Provide the (x, y) coordinate of the cell's center where the given text is located.  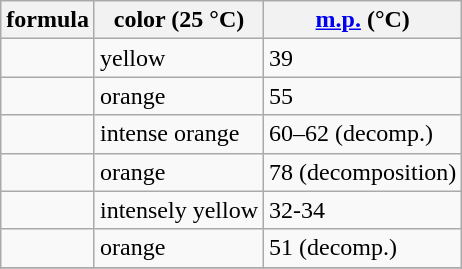
formula (48, 20)
51 (decomp.) (363, 248)
yellow (178, 58)
intensely yellow (178, 210)
color (25 °C) (178, 20)
39 (363, 58)
32-34 (363, 210)
60–62 (decomp.) (363, 134)
78 (decomposition) (363, 172)
intense orange (178, 134)
m.p. (°C) (363, 20)
55 (363, 96)
